From the cell containing the given text, extract its center point as [x, y] coordinate. 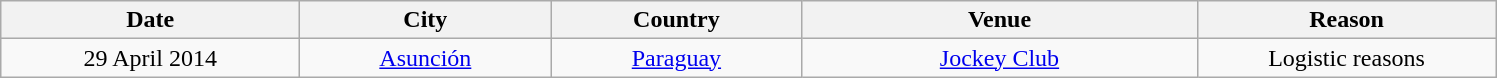
29 April 2014 [150, 58]
Asunción [426, 58]
Venue [1000, 20]
Paraguay [676, 58]
Country [676, 20]
Reason [1346, 20]
Logistic reasons [1346, 58]
City [426, 20]
Date [150, 20]
Jockey Club [1000, 58]
